For the text-containing cell, return its midpoint in [x, y] coordinate format. 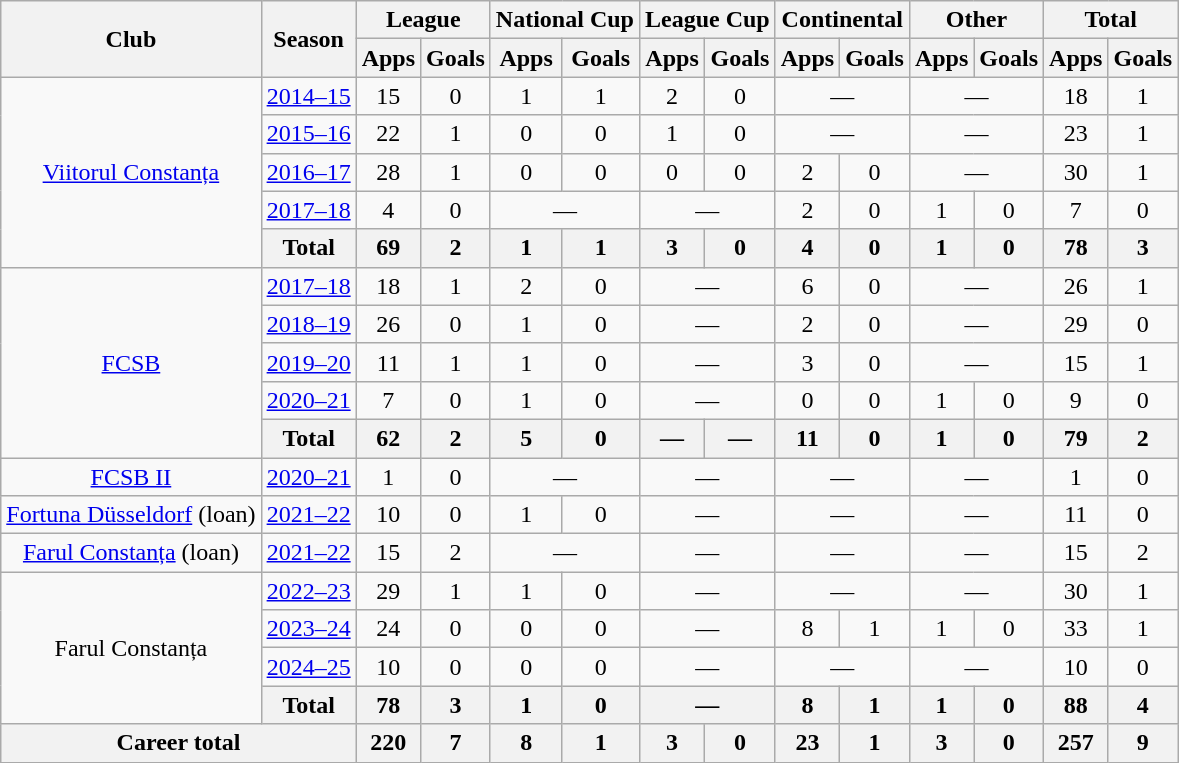
28 [388, 172]
2014–15 [308, 96]
League [423, 20]
62 [388, 438]
Viitorul Constanța [131, 172]
2018–19 [308, 324]
Season [308, 39]
FCSB II [131, 477]
Other [976, 20]
6 [807, 286]
33 [1076, 629]
Fortuna Düsseldorf (loan) [131, 515]
2019–20 [308, 362]
24 [388, 629]
2015–16 [308, 134]
Farul Constanța (loan) [131, 553]
League Cup [707, 20]
Farul Constanța [131, 648]
Career total [178, 743]
2024–25 [308, 667]
2016–17 [308, 172]
2023–24 [308, 629]
69 [388, 248]
22 [388, 134]
National Cup [564, 20]
Continental [842, 20]
88 [1076, 705]
2022–23 [308, 591]
79 [1076, 438]
FCSB [131, 362]
Club [131, 39]
220 [388, 743]
5 [526, 438]
257 [1076, 743]
